Detect which cell encompasses the target text, then output its (X, Y) center coordinate. 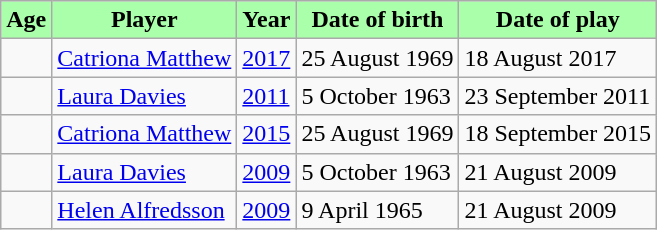
18 August 2017 (558, 58)
2011 (266, 96)
Age (26, 20)
2017 (266, 58)
Year (266, 20)
Date of birth (378, 20)
23 September 2011 (558, 96)
Date of play (558, 20)
Player (144, 20)
Helen Alfredsson (144, 210)
18 September 2015 (558, 134)
9 April 1965 (378, 210)
2015 (266, 134)
